For the text-containing cell, return its midpoint in [x, y] coordinate format. 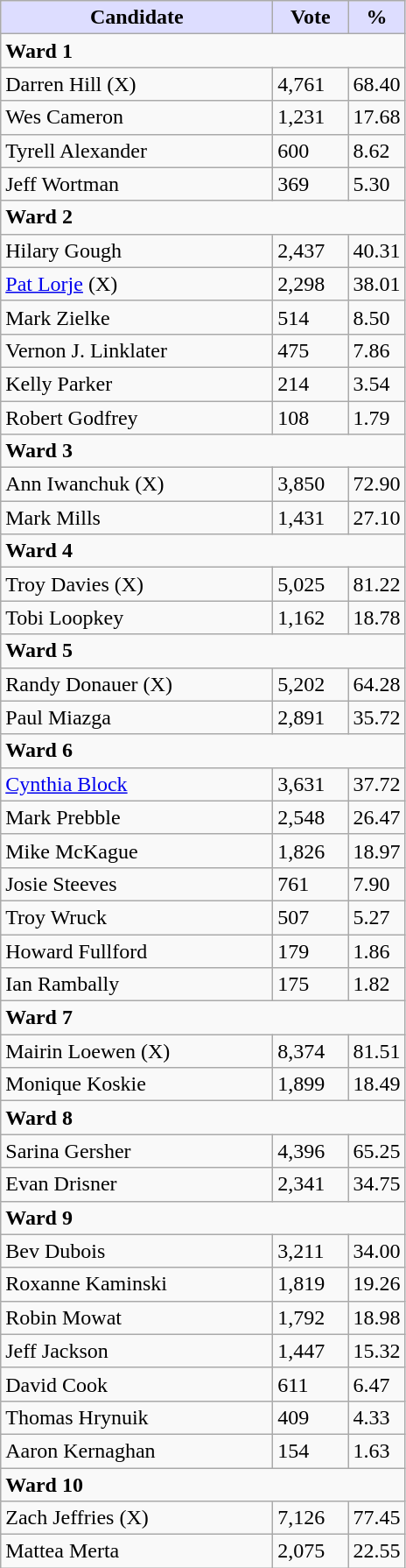
68.40 [376, 84]
18.97 [376, 851]
179 [311, 950]
37.72 [376, 784]
409 [311, 1417]
64.28 [376, 684]
3,631 [311, 784]
3,211 [311, 1251]
761 [311, 884]
7,126 [311, 1518]
2,298 [311, 284]
5,202 [311, 684]
154 [311, 1451]
Ward 5 [203, 651]
1,162 [311, 618]
Ward 9 [203, 1218]
Jeff Jackson [136, 1351]
27.10 [376, 518]
1,819 [311, 1284]
1,431 [311, 518]
Hilary Gough [136, 251]
Ann Iwanchuk (X) [136, 484]
507 [311, 917]
Kelly Parker [136, 384]
65.25 [376, 1151]
% [376, 18]
4,396 [311, 1151]
1,899 [311, 1084]
6.47 [376, 1384]
Bev Dubois [136, 1251]
475 [311, 350]
Mark Mills [136, 518]
369 [311, 184]
Tyrell Alexander [136, 151]
2,548 [311, 817]
40.31 [376, 251]
Ward 4 [203, 551]
3.54 [376, 384]
1,231 [311, 117]
1.82 [376, 985]
Ian Rambally [136, 985]
Troy Wruck [136, 917]
2,891 [311, 717]
Troy Davies (X) [136, 584]
8,374 [311, 1051]
611 [311, 1384]
Monique Koskie [136, 1084]
3,850 [311, 484]
18.98 [376, 1317]
Ward 8 [203, 1118]
Ward 10 [203, 1485]
34.00 [376, 1251]
2,075 [311, 1551]
77.45 [376, 1518]
2,437 [311, 251]
Robin Mowat [136, 1317]
5.27 [376, 917]
22.55 [376, 1551]
Tobi Loopkey [136, 618]
600 [311, 151]
Pat Lorje (X) [136, 284]
Roxanne Kaminski [136, 1284]
1.63 [376, 1451]
18.49 [376, 1084]
2,341 [311, 1184]
34.75 [376, 1184]
Howard Fullford [136, 950]
Aaron Kernaghan [136, 1451]
Candidate [136, 18]
35.72 [376, 717]
1.86 [376, 950]
Ward 3 [203, 451]
Paul Miazga [136, 717]
17.68 [376, 117]
19.26 [376, 1284]
1,792 [311, 1317]
Mairin Loewen (X) [136, 1051]
7.86 [376, 350]
5,025 [311, 584]
1,826 [311, 851]
4,761 [311, 84]
81.51 [376, 1051]
1.79 [376, 418]
Robert Godfrey [136, 418]
Mark Zielke [136, 317]
81.22 [376, 584]
Vernon J. Linklater [136, 350]
Ward 1 [203, 51]
1,447 [311, 1351]
Cynthia Block [136, 784]
David Cook [136, 1384]
5.30 [376, 184]
Thomas Hrynuik [136, 1417]
108 [311, 418]
Mark Prebble [136, 817]
72.90 [376, 484]
Zach Jeffries (X) [136, 1518]
Jeff Wortman [136, 184]
Wes Cameron [136, 117]
Mattea Merta [136, 1551]
514 [311, 317]
Evan Drisner [136, 1184]
Ward 6 [203, 751]
Darren Hill (X) [136, 84]
8.62 [376, 151]
Ward 2 [203, 217]
Vote [311, 18]
214 [311, 384]
Josie Steeves [136, 884]
7.90 [376, 884]
Mike McKague [136, 851]
8.50 [376, 317]
26.47 [376, 817]
175 [311, 985]
15.32 [376, 1351]
4.33 [376, 1417]
18.78 [376, 618]
Sarina Gersher [136, 1151]
38.01 [376, 284]
Randy Donauer (X) [136, 684]
Ward 7 [203, 1018]
